Capture the cell that displays the provided text and extract its [x, y] central coordinate. 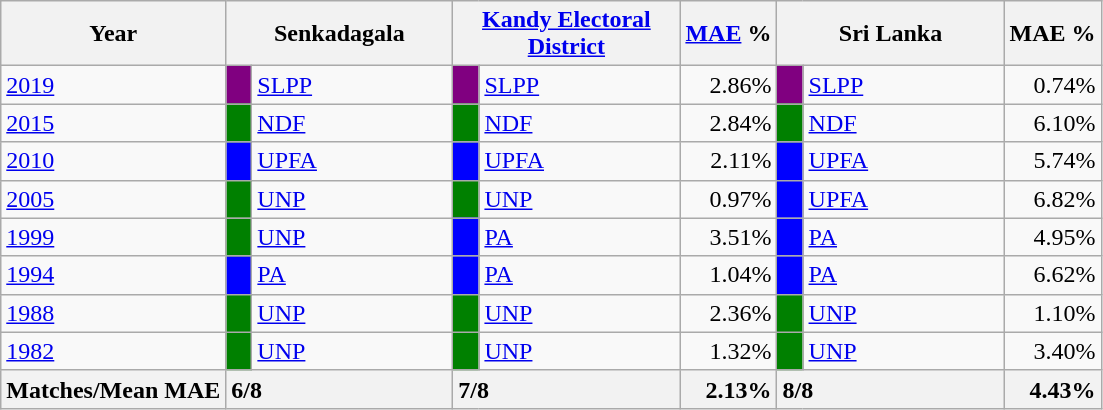
2015 [114, 123]
2.36% [728, 313]
1988 [114, 313]
1982 [114, 351]
2.86% [728, 85]
Year [114, 34]
2.84% [728, 123]
2.13% [728, 389]
3.51% [728, 237]
0.74% [1052, 85]
1.10% [1052, 313]
2005 [114, 199]
1999 [114, 237]
4.95% [1052, 237]
2.11% [728, 161]
4.43% [1052, 389]
1994 [114, 275]
1.32% [728, 351]
6.82% [1052, 199]
0.97% [728, 199]
Matches/Mean MAE [114, 389]
2010 [114, 161]
7/8 [566, 389]
Sri Lanka [890, 34]
1.04% [728, 275]
6.10% [1052, 123]
3.40% [1052, 351]
Kandy Electoral District [566, 34]
2019 [114, 85]
6.62% [1052, 275]
Senkadagala [340, 34]
6/8 [340, 389]
5.74% [1052, 161]
8/8 [890, 389]
